Provide the [x, y] coordinate of the cell's center where the given text is located.  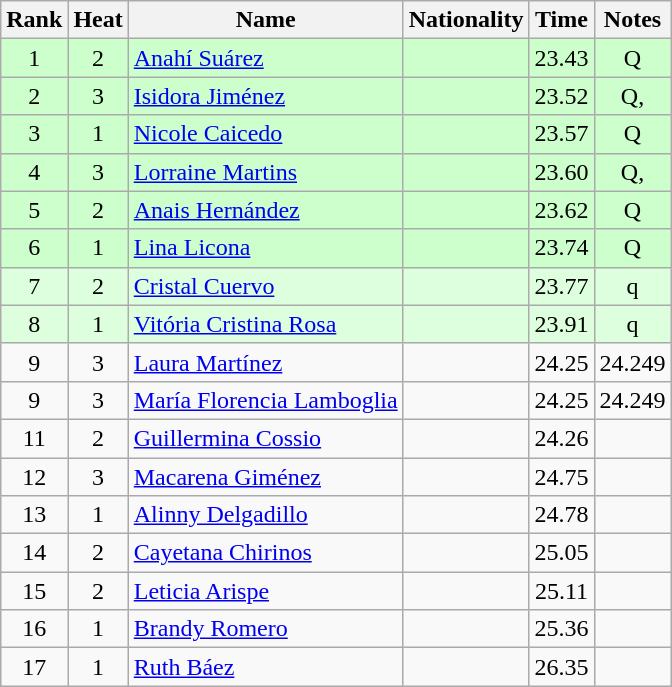
6 [34, 248]
Nationality [466, 20]
24.78 [562, 515]
Vitória Cristina Rosa [266, 324]
Rank [34, 20]
5 [34, 210]
23.57 [562, 134]
12 [34, 477]
Alinny Delgadillo [266, 515]
Ruth Báez [266, 667]
17 [34, 667]
25.11 [562, 591]
23.74 [562, 248]
23.52 [562, 96]
4 [34, 172]
Name [266, 20]
Isidora Jiménez [266, 96]
Macarena Giménez [266, 477]
María Florencia Lamboglia [266, 400]
Cayetana Chirinos [266, 553]
23.43 [562, 58]
Lorraine Martins [266, 172]
26.35 [562, 667]
Heat [98, 20]
Brandy Romero [266, 629]
23.62 [562, 210]
Cristal Cuervo [266, 286]
Leticia Arispe [266, 591]
14 [34, 553]
Time [562, 20]
11 [34, 438]
25.05 [562, 553]
16 [34, 629]
23.91 [562, 324]
24.26 [562, 438]
Anahí Suárez [266, 58]
8 [34, 324]
Notes [632, 20]
13 [34, 515]
Lina Licona [266, 248]
15 [34, 591]
23.60 [562, 172]
23.77 [562, 286]
24.75 [562, 477]
7 [34, 286]
Anais Hernández [266, 210]
Laura Martínez [266, 362]
25.36 [562, 629]
Nicole Caicedo [266, 134]
Guillermina Cossio [266, 438]
